Scan for the cell matching the given text and deliver its [x, y] coordinate at center. 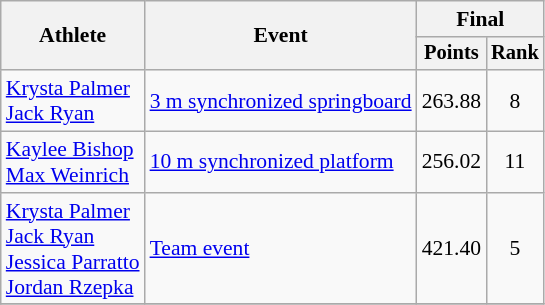
11 [515, 162]
10 m synchronized platform [281, 162]
Points [452, 54]
Team event [281, 249]
Final [480, 19]
3 m synchronized springboard [281, 100]
5 [515, 249]
421.40 [452, 249]
Rank [515, 54]
263.88 [452, 100]
8 [515, 100]
Krysta Palmer Jack Ryan [73, 100]
Krysta Palmer Jack Ryan Jessica Parratto Jordan Rzepka [73, 249]
Athlete [73, 36]
Event [281, 36]
Kaylee Bishop Max Weinrich [73, 162]
256.02 [452, 162]
